Find where the given text appears and provide that cell's center as [x, y] coordinate. 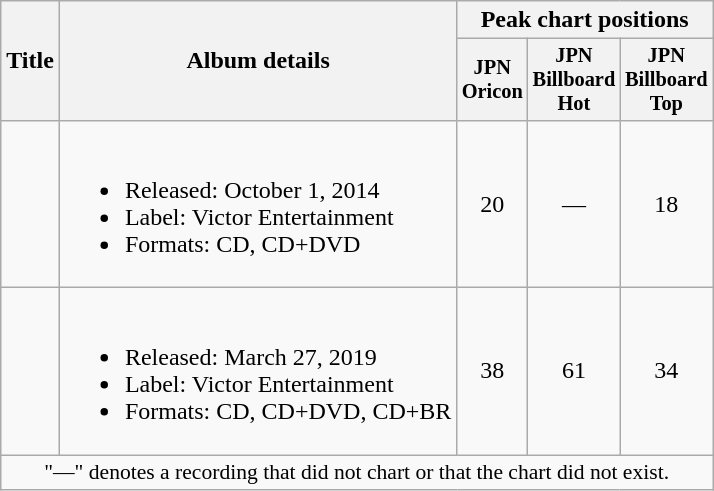
JPNBillboardTop [666, 80]
20 [492, 204]
Released: March 27, 2019Label: Victor EntertainmentFormats: CD, CD+DVD, CD+BR [258, 372]
JPNBillboardHot [574, 80]
34 [666, 372]
JPNOricon [492, 80]
Title [30, 61]
Album details [258, 61]
Peak chart positions [585, 20]
— [574, 204]
38 [492, 372]
"—" denotes a recording that did not chart or that the chart did not exist. [357, 473]
61 [574, 372]
18 [666, 204]
Released: October 1, 2014Label: Victor EntertainmentFormats: CD, CD+DVD [258, 204]
